Provide the (X, Y) coordinate of the cell's center where the given text is located.  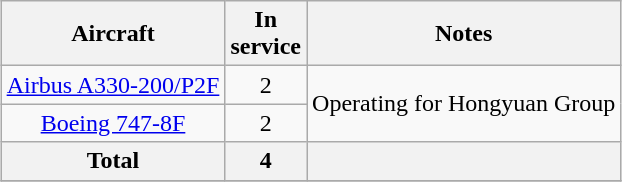
Operating for Hongyuan Group (464, 104)
Notes (464, 34)
Airbus A330-200/P2F (113, 85)
4 (266, 161)
Total (113, 161)
Aircraft (113, 34)
Boeing 747-8F (113, 123)
Inservice (266, 34)
